Pinpoint the cell where the given text exists, returning its (x, y) midpoint coordinate. 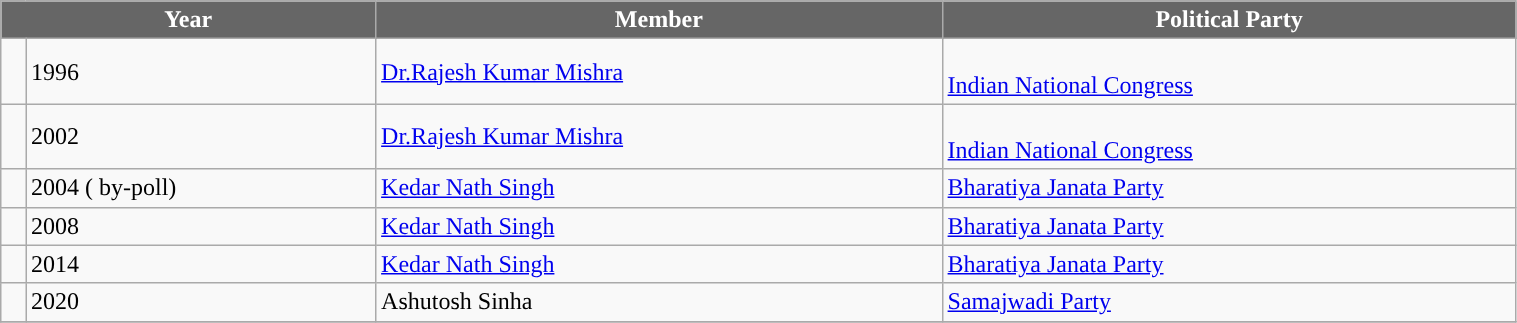
Year (188, 20)
2008 (201, 226)
Political Party (1229, 20)
2002 (201, 136)
Member (659, 20)
Samajwadi Party (1229, 302)
2014 (201, 264)
1996 (201, 72)
2004 ( by-poll) (201, 188)
Ashutosh Sinha (659, 302)
2020 (201, 302)
